Pinpoint the cell where the given text exists, returning its [x, y] midpoint coordinate. 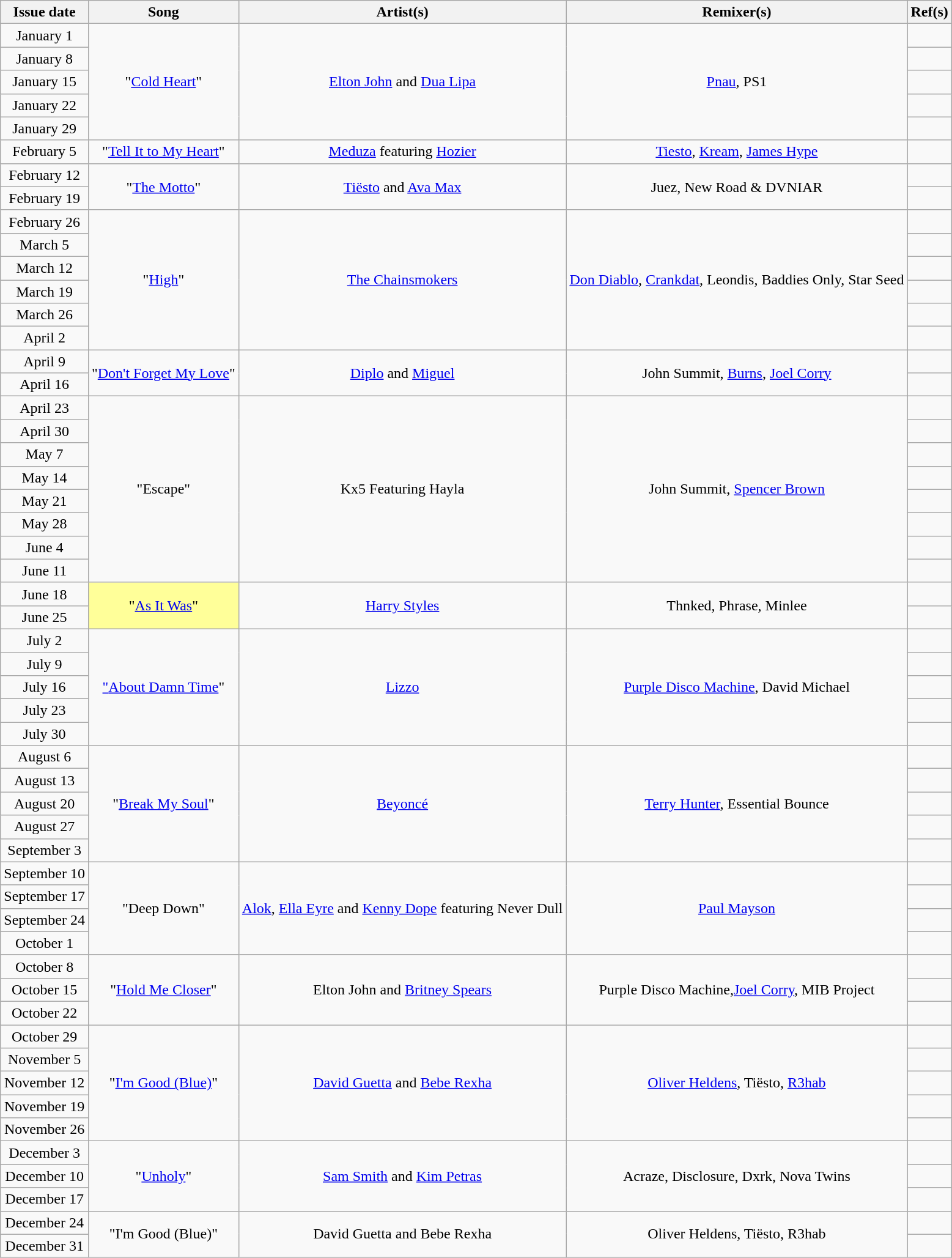
October 29 [45, 1037]
"Break My Soul" [163, 804]
"Unholy" [163, 1176]
Paul Mayson [737, 908]
"Hold Me Closer" [163, 990]
Remixer(s) [737, 12]
September 3 [45, 850]
October 1 [45, 943]
May 28 [45, 524]
Ref(s) [929, 12]
November 12 [45, 1083]
"High" [163, 279]
"Tell It to My Heart" [163, 152]
December 3 [45, 1153]
January 22 [45, 105]
Thnked, Phrase, Minlee [737, 605]
Elton John and Dua Lipa [402, 82]
March 19 [45, 292]
July 16 [45, 687]
"As It Was" [163, 605]
March 26 [45, 315]
January 1 [45, 35]
Song [163, 12]
February 19 [45, 198]
August 6 [45, 757]
Terry Hunter, Essential Bounce [737, 804]
April 16 [45, 385]
December 17 [45, 1199]
September 17 [45, 897]
August 20 [45, 804]
Meduza featuring Hozier [402, 152]
Tiësto and Ava Max [402, 187]
July 9 [45, 664]
Juez, New Road & DVNIAR [737, 187]
"Deep Down" [163, 908]
November 26 [45, 1130]
December 31 [45, 1246]
Elton John and Britney Spears [402, 990]
Purple Disco Machine, David Michael [737, 687]
October 22 [45, 1013]
Sam Smith and Kim Petras [402, 1176]
April 2 [45, 338]
Issue date [45, 12]
May 21 [45, 501]
Beyoncé [402, 804]
February 26 [45, 221]
September 24 [45, 920]
Harry Styles [402, 605]
June 25 [45, 617]
Kx5 Featuring Hayla [402, 489]
Acraze, Disclosure, Dxrk, Nova Twins [737, 1176]
July 23 [45, 711]
Don Diablo, Crankdat, Leondis, Baddies Only, Star Seed [737, 279]
March 5 [45, 245]
June 11 [45, 571]
"Escape" [163, 489]
July 2 [45, 640]
August 27 [45, 827]
August 13 [45, 780]
Artist(s) [402, 12]
January 29 [45, 128]
February 5 [45, 152]
April 9 [45, 361]
June 4 [45, 547]
October 15 [45, 990]
February 12 [45, 175]
Purple Disco Machine,Joel Corry, MIB Project [737, 990]
September 10 [45, 873]
Alok, Ella Eyre and Kenny Dope featuring Never Dull [402, 908]
June 18 [45, 594]
April 23 [45, 408]
July 30 [45, 734]
Pnau, PS1 [737, 82]
January 15 [45, 82]
December 10 [45, 1176]
May 7 [45, 454]
"Cold Heart" [163, 82]
April 30 [45, 431]
Diplo and Miguel [402, 373]
"Don't Forget My Love" [163, 373]
John Summit, Burns, Joel Corry [737, 373]
October 8 [45, 966]
December 24 [45, 1223]
Lizzo [402, 687]
"About Damn Time" [163, 687]
March 12 [45, 268]
November 19 [45, 1106]
May 14 [45, 478]
The Chainsmokers [402, 279]
January 8 [45, 59]
November 5 [45, 1060]
"The Motto" [163, 187]
Tiesto, Kream, James Hype [737, 152]
John Summit, Spencer Brown [737, 489]
